Search for the cell housing the specified text and yield its [x, y] center coordinate. 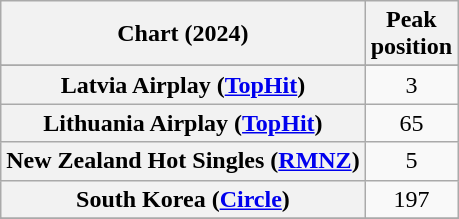
3 [411, 85]
5 [411, 161]
Peakposition [411, 34]
65 [411, 123]
Chart (2024) [183, 34]
South Korea (Circle) [183, 199]
New Zealand Hot Singles (RMNZ) [183, 161]
197 [411, 199]
Lithuania Airplay (TopHit) [183, 123]
Latvia Airplay (TopHit) [183, 85]
